Pinpoint the cell where the given text exists, returning its [x, y] midpoint coordinate. 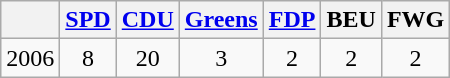
SPD [88, 20]
2006 [30, 58]
BEU [351, 20]
20 [148, 58]
CDU [148, 20]
3 [221, 58]
Greens [221, 20]
8 [88, 58]
FDP [292, 20]
FWG [415, 20]
